Detect which cell encompasses the target text, then output its [X, Y] center coordinate. 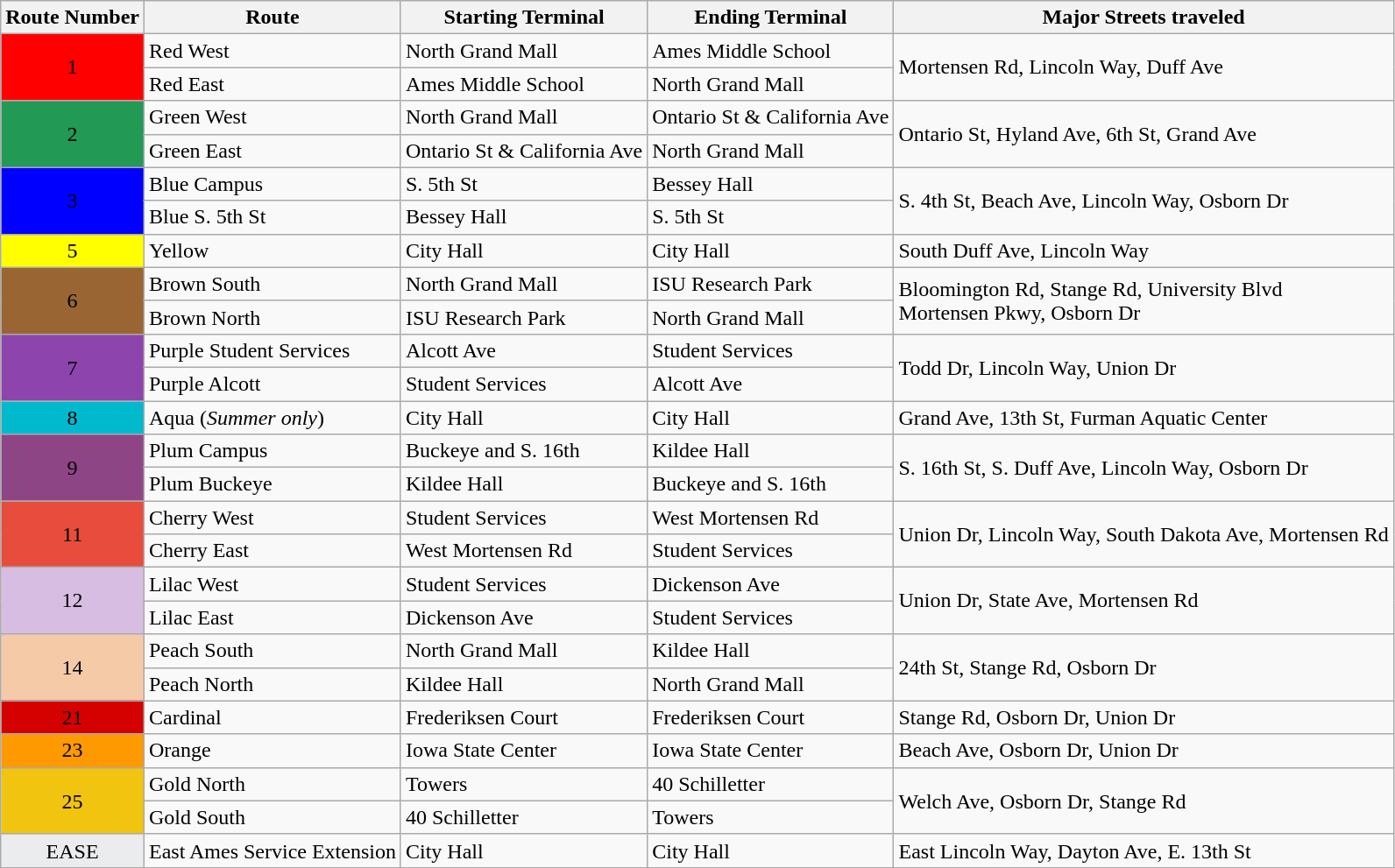
Welch Ave, Osborn Dr, Stange Rd [1144, 801]
Brown South [272, 284]
Red West [272, 51]
S. 16th St, S. Duff Ave, Lincoln Way, Osborn Dr [1144, 468]
Ending Terminal [771, 18]
23 [73, 751]
Beach Ave, Osborn Dr, Union Dr [1144, 751]
Red East [272, 84]
Cherry East [272, 551]
Orange [272, 751]
8 [73, 418]
Grand Ave, 13th St, Furman Aquatic Center [1144, 418]
Aqua (Summer only) [272, 418]
Purple Alcott [272, 384]
9 [73, 468]
Route [272, 18]
East Lincoln Way, Dayton Ave, E. 13th St [1144, 850]
Union Dr, Lincoln Way, South Dakota Ave, Mortensen Rd [1144, 534]
5 [73, 251]
12 [73, 601]
Ontario St, Hyland Ave, 6th St, Grand Ave [1144, 134]
14 [73, 667]
6 [73, 300]
Todd Dr, Lincoln Way, Union Dr [1144, 367]
Plum Buckeye [272, 484]
Green East [272, 151]
Purple Student Services [272, 350]
2 [73, 134]
25 [73, 801]
Starting Terminal [524, 18]
Peach North [272, 684]
South Duff Ave, Lincoln Way [1144, 251]
Bloomington Rd, Stange Rd, University BlvdMortensen Pkwy, Osborn Dr [1144, 300]
Cherry West [272, 518]
Gold North [272, 784]
Green West [272, 117]
Brown North [272, 317]
Gold South [272, 817]
Route Number [73, 18]
7 [73, 367]
21 [73, 717]
East Ames Service Extension [272, 850]
Peach South [272, 651]
Lilac West [272, 584]
Cardinal [272, 717]
S. 4th St, Beach Ave, Lincoln Way, Osborn Dr [1144, 201]
Blue S. 5th St [272, 217]
Major Streets traveled [1144, 18]
Lilac East [272, 617]
Plum Campus [272, 451]
Union Dr, State Ave, Mortensen Rd [1144, 601]
Blue Campus [272, 184]
Stange Rd, Osborn Dr, Union Dr [1144, 717]
Yellow [272, 251]
1 [73, 67]
EASE [73, 850]
24th St, Stange Rd, Osborn Dr [1144, 667]
3 [73, 201]
Mortensen Rd, Lincoln Way, Duff Ave [1144, 67]
11 [73, 534]
